Find where the given text appears and provide that cell's center as [X, Y] coordinate. 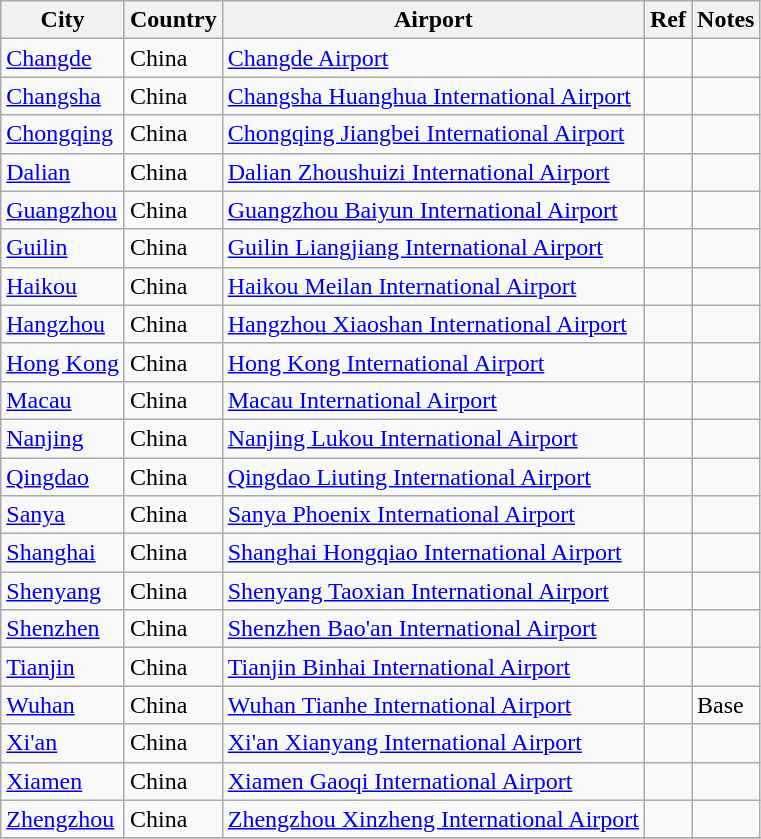
Changsha [63, 96]
Chongqing Jiangbei International Airport [433, 134]
Macau International Airport [433, 400]
Qingdao [63, 477]
Wuhan [63, 705]
Shanghai Hongqiao International Airport [433, 553]
Xiamen [63, 781]
Notes [726, 20]
Changde Airport [433, 58]
Guilin [63, 248]
Nanjing Lukou International Airport [433, 438]
Dalian [63, 172]
Xi'an [63, 743]
Tianjin Binhai International Airport [433, 667]
Hangzhou Xiaoshan International Airport [433, 324]
Sanya [63, 515]
Chongqing [63, 134]
Changde [63, 58]
Guilin Liangjiang International Airport [433, 248]
Haikou Meilan International Airport [433, 286]
Tianjin [63, 667]
Wuhan Tianhe International Airport [433, 705]
Country [173, 20]
Dalian Zhoushuizi International Airport [433, 172]
Shanghai [63, 553]
Shenzhen Bao'an International Airport [433, 629]
Haikou [63, 286]
Macau [63, 400]
Hong Kong [63, 362]
Ref [668, 20]
Shenzhen [63, 629]
Xiamen Gaoqi International Airport [433, 781]
Shenyang Taoxian International Airport [433, 591]
Hong Kong International Airport [433, 362]
Qingdao Liuting International Airport [433, 477]
Zhengzhou [63, 819]
Airport [433, 20]
Guangzhou [63, 210]
Changsha Huanghua International Airport [433, 96]
Zhengzhou Xinzheng International Airport [433, 819]
Hangzhou [63, 324]
Base [726, 705]
City [63, 20]
Xi'an Xianyang International Airport [433, 743]
Shenyang [63, 591]
Guangzhou Baiyun International Airport [433, 210]
Sanya Phoenix International Airport [433, 515]
Nanjing [63, 438]
